Output the (x, y) coordinate of the center of the cell containing the given text.  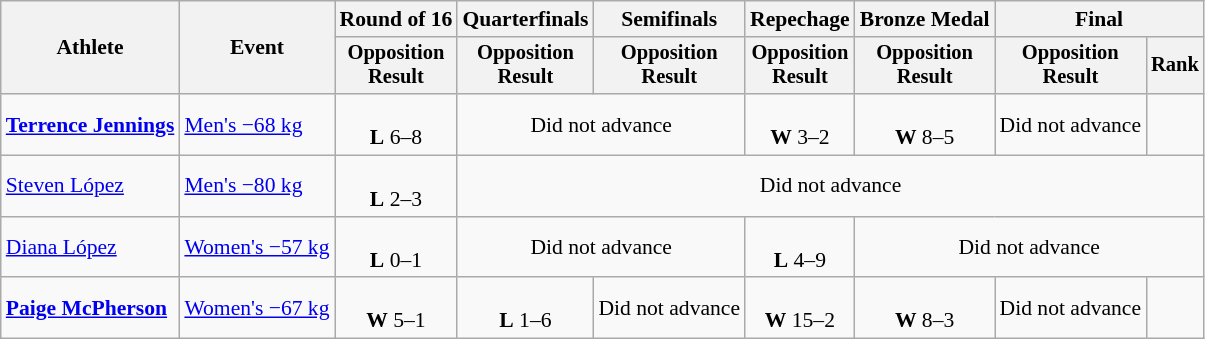
Semifinals (669, 19)
Athlete (90, 48)
Quarterfinals (525, 19)
W 8–3 (925, 308)
Repechage (800, 19)
Women's −57 kg (256, 248)
Bronze Medal (925, 19)
Men's −68 kg (256, 124)
Steven López (90, 186)
Women's −67 kg (256, 308)
L 0–1 (396, 248)
Terrence Jennings (90, 124)
W 15–2 (800, 308)
Event (256, 48)
W 8–5 (925, 124)
L 1–6 (525, 308)
Round of 16 (396, 19)
Rank (1175, 66)
W 3–2 (800, 124)
Diana López (90, 248)
Men's −80 kg (256, 186)
W 5–1 (396, 308)
Final (1098, 19)
Paige McPherson (90, 308)
L 6–8 (396, 124)
L 2–3 (396, 186)
L 4–9 (800, 248)
